Locate the cell with the specified text and output its (x, y) center coordinate. 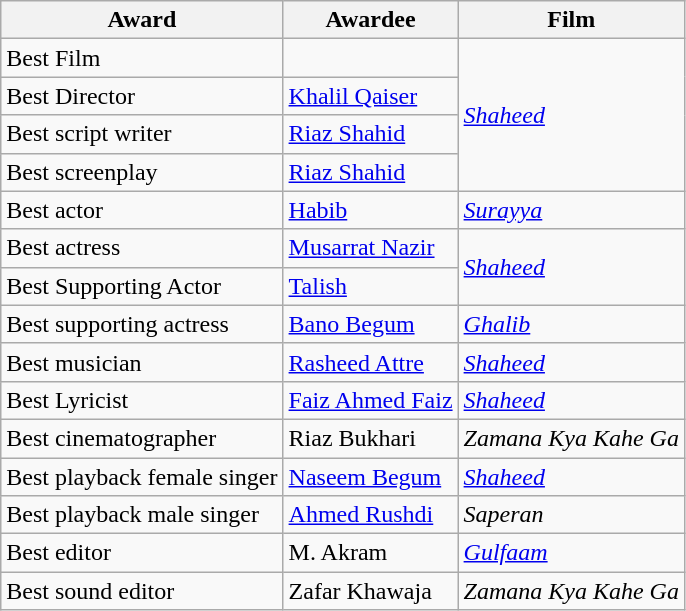
Best playback female singer (142, 477)
Surayya (571, 210)
Film (571, 20)
Best cinematographer (142, 438)
M. Akram (370, 553)
Musarrat Nazir (370, 248)
Best Lyricist (142, 400)
Ahmed Rushdi (370, 515)
Best script writer (142, 134)
Best actress (142, 248)
Habib (370, 210)
Best Film (142, 58)
Rasheed Attre (370, 362)
Best musician (142, 362)
Ghalib (571, 324)
Best playback male singer (142, 515)
Award (142, 20)
Bano Begum (370, 324)
Riaz Bukhari (370, 438)
Best editor (142, 553)
Zafar Khawaja (370, 591)
Best screenplay (142, 172)
Awardee (370, 20)
Best supporting actress (142, 324)
Best Director (142, 96)
Naseem Begum (370, 477)
Saperan (571, 515)
Faiz Ahmed Faiz (370, 400)
Best sound editor (142, 591)
Best Supporting Actor (142, 286)
Talish (370, 286)
Best actor (142, 210)
Khalil Qaiser (370, 96)
Gulfaam (571, 553)
